Search for the cell housing the specified text and yield its (X, Y) center coordinate. 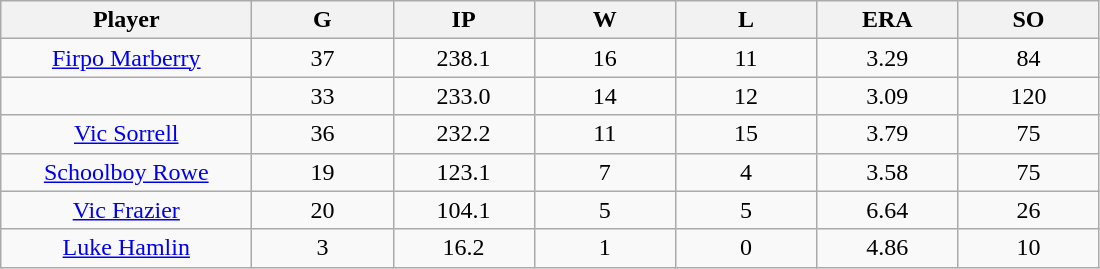
4.86 (888, 248)
12 (746, 96)
20 (322, 210)
232.2 (464, 134)
4 (746, 172)
Vic Frazier (126, 210)
Luke Hamlin (126, 248)
19 (322, 172)
3.29 (888, 58)
6.64 (888, 210)
SO (1028, 20)
238.1 (464, 58)
ERA (888, 20)
16.2 (464, 248)
104.1 (464, 210)
Firpo Marberry (126, 58)
3 (322, 248)
Schoolboy Rowe (126, 172)
1 (604, 248)
0 (746, 248)
3.58 (888, 172)
L (746, 20)
26 (1028, 210)
3.09 (888, 96)
120 (1028, 96)
15 (746, 134)
33 (322, 96)
233.0 (464, 96)
Player (126, 20)
7 (604, 172)
37 (322, 58)
3.79 (888, 134)
16 (604, 58)
123.1 (464, 172)
G (322, 20)
84 (1028, 58)
W (604, 20)
IP (464, 20)
36 (322, 134)
10 (1028, 248)
14 (604, 96)
Vic Sorrell (126, 134)
